Return [X, Y] of the center of cell containing provided text 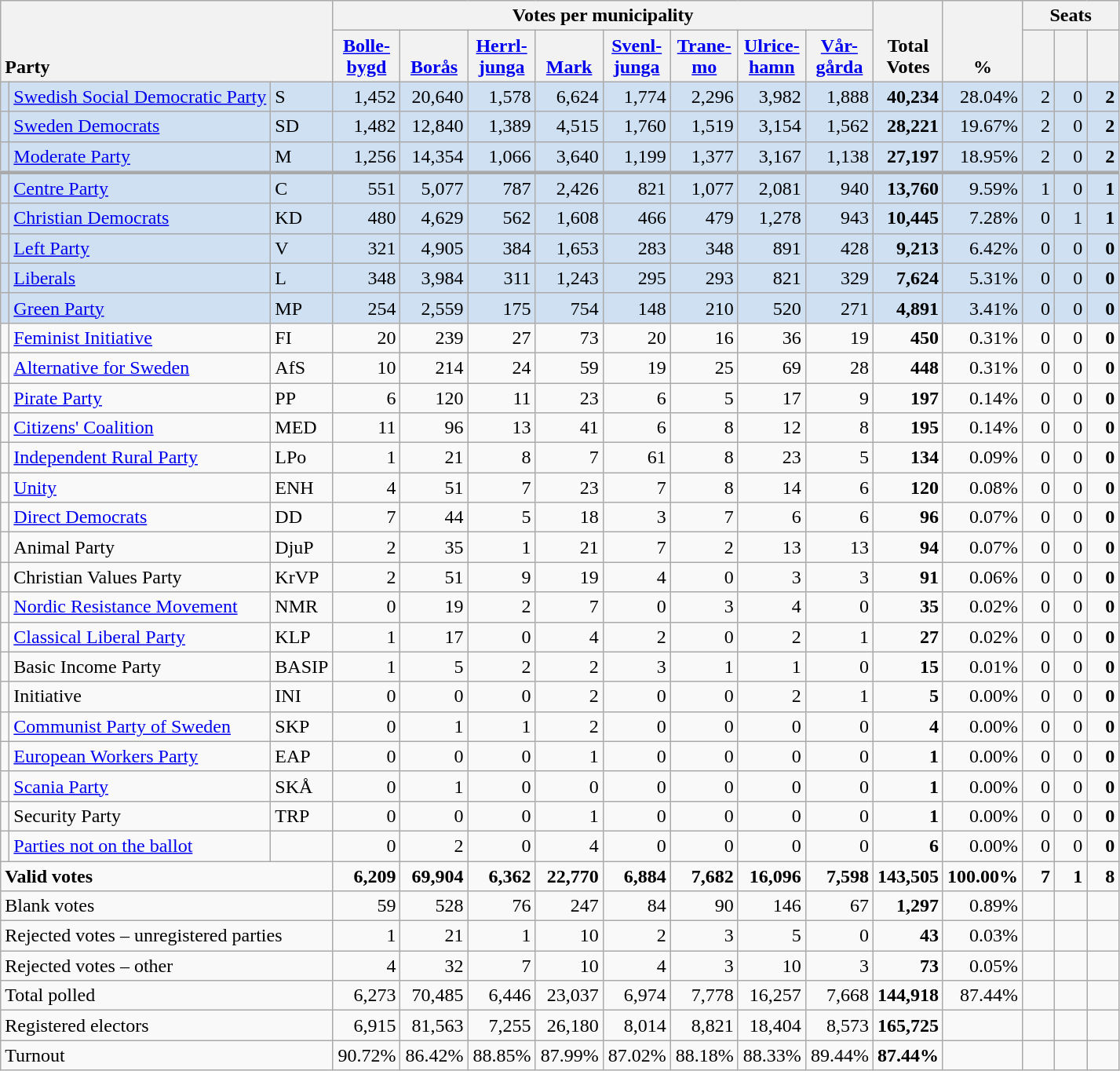
528 [434, 906]
0.06% [983, 577]
Pirate Party [140, 398]
4,905 [434, 248]
1,482 [367, 126]
M [301, 157]
25 [704, 367]
1,138 [839, 157]
14 [772, 488]
1,760 [637, 126]
384 [502, 248]
69 [772, 367]
891 [772, 248]
C [301, 188]
551 [367, 188]
Liberals [140, 278]
Total Votes [907, 41]
L [301, 278]
European Workers Party [140, 756]
DD [301, 517]
41 [569, 428]
Total polled [166, 996]
Mark [569, 57]
9,213 [907, 248]
89.44% [839, 1055]
8,573 [839, 1025]
0.01% [983, 667]
10,445 [907, 218]
19.67% [983, 126]
Party [166, 41]
0.08% [983, 488]
787 [502, 188]
175 [502, 308]
562 [502, 218]
428 [839, 248]
Borås [434, 57]
Citizens' Coalition [140, 428]
Sweden Democrats [140, 126]
90.72% [367, 1055]
TRP [301, 816]
INI [301, 696]
16,257 [772, 996]
FI [301, 338]
24 [502, 367]
1,888 [839, 97]
148 [637, 308]
940 [839, 188]
0.09% [983, 458]
36 [772, 338]
86.42% [434, 1055]
293 [704, 278]
32 [434, 966]
12,840 [434, 126]
44 [434, 517]
480 [367, 218]
69,904 [434, 875]
210 [704, 308]
76 [502, 906]
6,446 [502, 996]
Ulrice- hamn [772, 57]
Scania Party [140, 786]
12 [772, 428]
3,167 [772, 157]
AfS [301, 367]
9.59% [983, 188]
3,982 [772, 97]
7.28% [983, 218]
1,256 [367, 157]
143,505 [907, 875]
943 [839, 218]
100.00% [983, 875]
6,362 [502, 875]
S [301, 97]
144,918 [907, 996]
26,180 [569, 1025]
Svenl- junga [637, 57]
MED [301, 428]
7,624 [907, 278]
Communist Party of Sweden [140, 726]
Alternative for Sweden [140, 367]
0.03% [983, 936]
Seats [1071, 16]
1,608 [569, 218]
Moderate Party [140, 157]
Direct Democrats [140, 517]
6,624 [569, 97]
V [301, 248]
Valid votes [166, 875]
16 [704, 338]
20,640 [434, 97]
Blank votes [166, 906]
283 [637, 248]
Animal Party [140, 547]
5.31% [983, 278]
PP [301, 398]
Green Party [140, 308]
Votes per municipality [603, 16]
3,984 [434, 278]
Independent Rural Party [140, 458]
Parties not on the ballot [140, 846]
1,774 [637, 97]
Bolle- bygd [367, 57]
1,578 [502, 97]
4,629 [434, 218]
1,389 [502, 126]
KLP [301, 637]
214 [434, 367]
195 [907, 428]
295 [637, 278]
94 [907, 547]
165,725 [907, 1025]
Feminist Initiative [140, 338]
3,640 [569, 157]
40,234 [907, 97]
KrVP [301, 577]
% [983, 41]
1,199 [637, 157]
0.89% [983, 906]
81,563 [434, 1025]
Trane- mo [704, 57]
Turnout [166, 1055]
87.02% [637, 1055]
NMR [301, 607]
321 [367, 248]
6,273 [367, 996]
1,519 [704, 126]
LPo [301, 458]
2,081 [772, 188]
2,426 [569, 188]
4,891 [907, 308]
Rejected votes – unregistered parties [166, 936]
247 [569, 906]
520 [772, 308]
88.18% [704, 1055]
43 [907, 936]
146 [772, 906]
479 [704, 218]
Swedish Social Democratic Party [140, 97]
254 [367, 308]
8,014 [637, 1025]
Classical Liberal Party [140, 637]
239 [434, 338]
Christian Values Party [140, 577]
466 [637, 218]
Unity [140, 488]
28.04% [983, 97]
Centre Party [140, 188]
197 [907, 398]
7,778 [704, 996]
61 [637, 458]
329 [839, 278]
DjuP [301, 547]
Vår- gårda [839, 57]
EAP [301, 756]
13,760 [907, 188]
Left Party [140, 248]
18,404 [772, 1025]
BASIP [301, 667]
90 [704, 906]
3.41% [983, 308]
1,452 [367, 97]
84 [637, 906]
7,682 [704, 875]
8,821 [704, 1025]
450 [907, 338]
Registered electors [166, 1025]
Nordic Resistance Movement [140, 607]
67 [839, 906]
7,255 [502, 1025]
14,354 [434, 157]
70,485 [434, 996]
88.85% [502, 1055]
5,077 [434, 188]
SD [301, 126]
Basic Income Party [140, 667]
4,515 [569, 126]
1,243 [569, 278]
91 [907, 577]
18 [569, 517]
Rejected votes – other [166, 966]
1,377 [704, 157]
SKÅ [301, 786]
1,562 [839, 126]
Christian Democrats [140, 218]
MP [301, 308]
6,915 [367, 1025]
271 [839, 308]
754 [569, 308]
23,037 [569, 996]
87.99% [569, 1055]
18.95% [983, 157]
0.05% [983, 966]
15 [907, 667]
6,209 [367, 875]
1,653 [569, 248]
22,770 [569, 875]
ENH [301, 488]
6,974 [637, 996]
Herrl- junga [502, 57]
2,296 [704, 97]
3,154 [772, 126]
2,559 [434, 308]
134 [907, 458]
7,668 [839, 996]
1,066 [502, 157]
1,077 [704, 188]
7,598 [839, 875]
6,884 [637, 875]
28,221 [907, 126]
1,278 [772, 218]
1,297 [907, 906]
448 [907, 367]
Security Party [140, 816]
16,096 [772, 875]
SKP [301, 726]
Initiative [140, 696]
28 [839, 367]
27,197 [907, 157]
311 [502, 278]
88.33% [772, 1055]
KD [301, 218]
6.42% [983, 248]
